Pinpoint the cell where the given text exists, returning its [X, Y] midpoint coordinate. 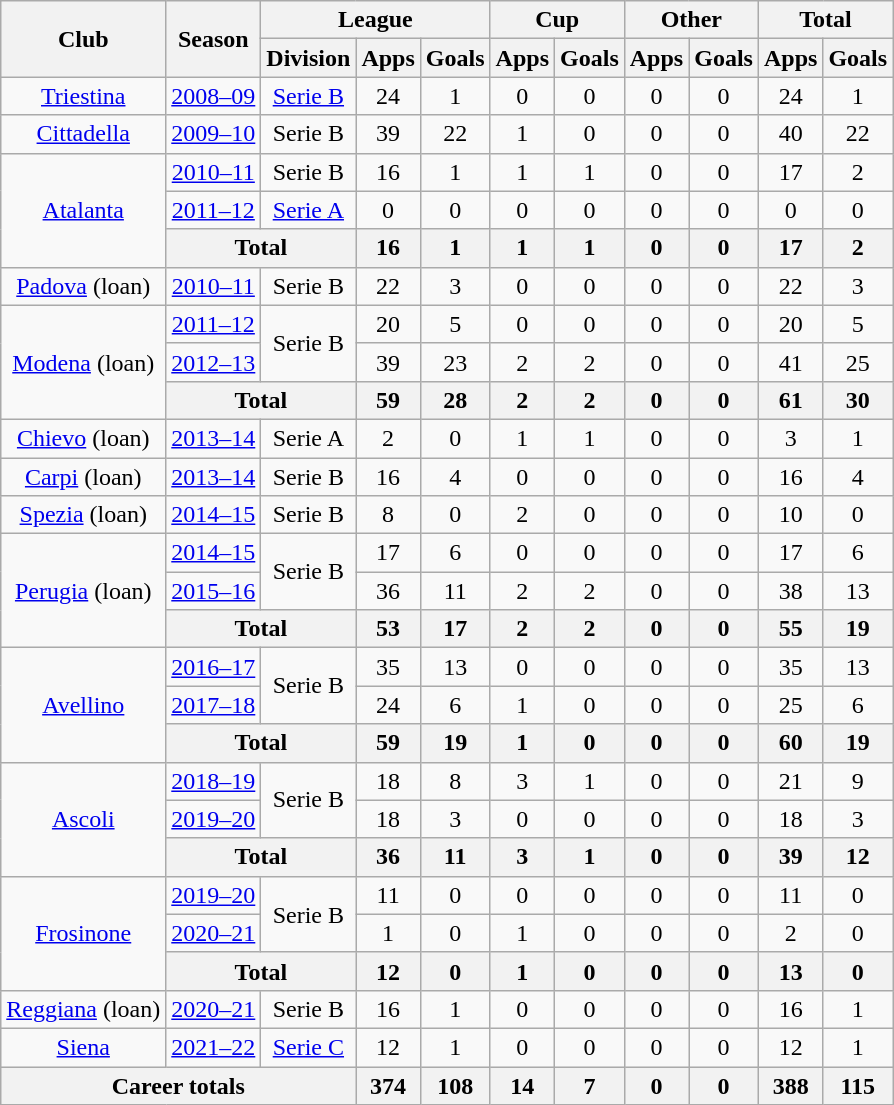
374 [388, 1085]
10 [790, 515]
2021–22 [214, 1047]
41 [790, 362]
Serie C [308, 1047]
Cittadella [84, 134]
Other [691, 20]
Cup [557, 20]
Ascoli [84, 819]
9 [858, 781]
2012–13 [214, 362]
40 [790, 134]
38 [790, 591]
53 [388, 629]
Modena (loan) [84, 362]
Division [308, 58]
23 [455, 362]
Frosinone [84, 933]
2018–19 [214, 781]
28 [455, 400]
108 [455, 1085]
Carpi (loan) [84, 477]
55 [790, 629]
Spezia (loan) [84, 515]
21 [790, 781]
Reggiana (loan) [84, 1009]
2016–17 [214, 667]
Avellino [84, 705]
Padova (loan) [84, 286]
115 [858, 1085]
Season [214, 39]
Chievo (loan) [84, 438]
61 [790, 400]
2017–18 [214, 705]
Perugia (loan) [84, 591]
Career totals [178, 1085]
60 [790, 743]
League [376, 20]
Atalanta [84, 210]
2008–09 [214, 96]
Triestina [84, 96]
Club [84, 39]
2009–10 [214, 134]
388 [790, 1085]
2015–16 [214, 591]
30 [858, 400]
14 [522, 1085]
7 [590, 1085]
Siena [84, 1047]
